From the cell containing the given text, extract its center point as (X, Y) coordinate. 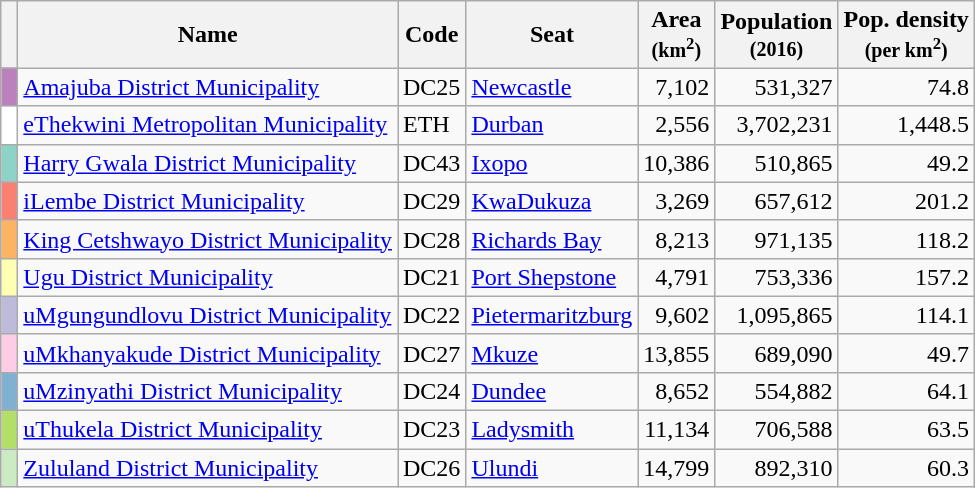
9,602 (676, 315)
Ladysmith (552, 430)
Dundee (552, 391)
Area(km2) (676, 34)
118.2 (906, 239)
Seat (552, 34)
13,855 (676, 353)
Amajuba District Municipality (208, 87)
DC27 (432, 353)
Port Shepstone (552, 277)
Harry Gwala District Municipality (208, 163)
iLembe District Municipality (208, 201)
Durban (552, 125)
Newcastle (552, 87)
DC25 (432, 87)
201.2 (906, 201)
4,791 (676, 277)
DC24 (432, 391)
74.8 (906, 87)
Zululand District Municipality (208, 468)
10,386 (676, 163)
49.7 (906, 353)
Richards Bay (552, 239)
Code (432, 34)
11,134 (676, 430)
157.2 (906, 277)
510,865 (776, 163)
DC28 (432, 239)
DC22 (432, 315)
King Cetshwayo District Municipality (208, 239)
3,269 (676, 201)
DC43 (432, 163)
7,102 (676, 87)
892,310 (776, 468)
DC29 (432, 201)
Pietermaritzburg (552, 315)
1,448.5 (906, 125)
DC26 (432, 468)
KwaDukuza (552, 201)
971,135 (776, 239)
706,588 (776, 430)
Population(2016) (776, 34)
49.2 (906, 163)
Name (208, 34)
14,799 (676, 468)
uMzinyathi District Municipality (208, 391)
Ixopo (552, 163)
uThukela District Municipality (208, 430)
Pop. density(per km2) (906, 34)
2,556 (676, 125)
Mkuze (552, 353)
114.1 (906, 315)
554,882 (776, 391)
64.1 (906, 391)
uMkhanyakude District Municipality (208, 353)
DC23 (432, 430)
DC21 (432, 277)
63.5 (906, 430)
Ulundi (552, 468)
Ugu District Municipality (208, 277)
8,213 (676, 239)
ETH (432, 125)
60.3 (906, 468)
531,327 (776, 87)
689,090 (776, 353)
3,702,231 (776, 125)
657,612 (776, 201)
8,652 (676, 391)
753,336 (776, 277)
uMgungundlovu District Municipality (208, 315)
eThekwini Metropolitan Municipality (208, 125)
1,095,865 (776, 315)
